Provide the (X, Y) coordinate of the cell's center where the given text is located.  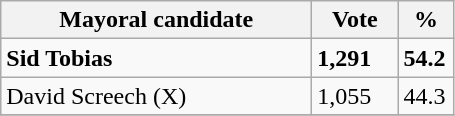
Vote (355, 20)
David Screech (X) (156, 96)
Sid Tobias (156, 58)
Mayoral candidate (156, 20)
% (426, 20)
44.3 (426, 96)
1,291 (355, 58)
1,055 (355, 96)
54.2 (426, 58)
